Return the [x, y] coordinate for the center point of the cell that contains the specified text.  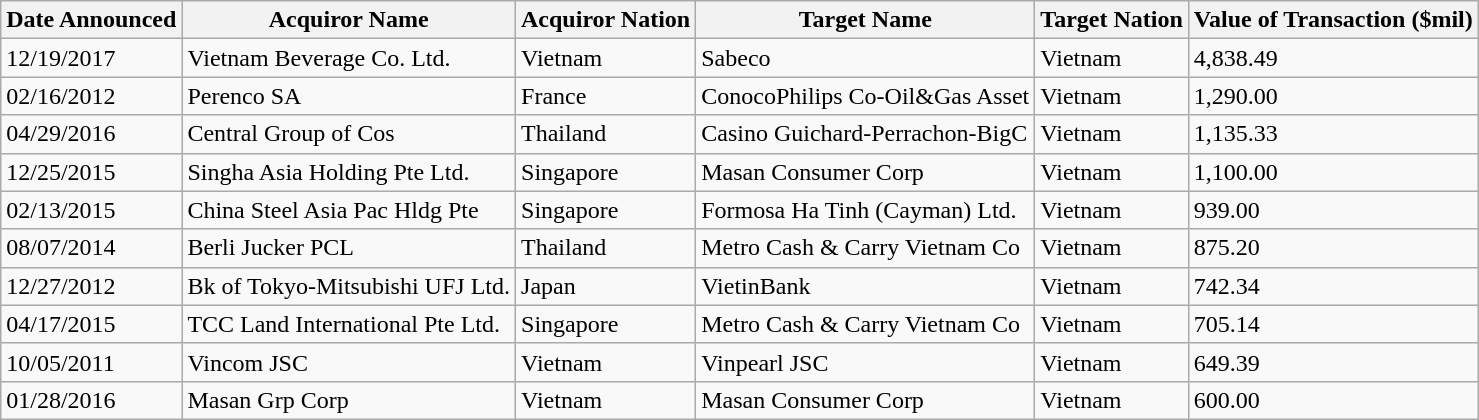
742.34 [1333, 286]
Perenco SA [349, 96]
Vietnam Beverage Co. Ltd. [349, 58]
TCC Land International Pte Ltd. [349, 324]
12/25/2015 [92, 172]
Acquiror Name [349, 20]
02/13/2015 [92, 210]
04/17/2015 [92, 324]
Sabeco [866, 58]
China Steel Asia Pac Hldg Pte [349, 210]
Value of Transaction ($mil) [1333, 20]
01/28/2016 [92, 400]
939.00 [1333, 210]
Japan [606, 286]
705.14 [1333, 324]
Central Group of Cos [349, 134]
Target Nation [1112, 20]
Berli Jucker PCL [349, 248]
Target Name [866, 20]
Casino Guichard-Perrachon-BigC [866, 134]
Acquiror Nation [606, 20]
Date Announced [92, 20]
Vinpearl JSC [866, 362]
Singha Asia Holding Pte Ltd. [349, 172]
02/16/2012 [92, 96]
600.00 [1333, 400]
10/05/2011 [92, 362]
649.39 [1333, 362]
Formosa Ha Tinh (Cayman) Ltd. [866, 210]
4,838.49 [1333, 58]
1,290.00 [1333, 96]
ConocoPhilips Co-Oil&Gas Asset [866, 96]
Vincom JSC [349, 362]
875.20 [1333, 248]
04/29/2016 [92, 134]
1,100.00 [1333, 172]
1,135.33 [1333, 134]
Bk of Tokyo-Mitsubishi UFJ Ltd. [349, 286]
France [606, 96]
12/19/2017 [92, 58]
08/07/2014 [92, 248]
12/27/2012 [92, 286]
VietinBank [866, 286]
Masan Grp Corp [349, 400]
